Scan for the cell matching the given text and deliver its (X, Y) coordinate at center. 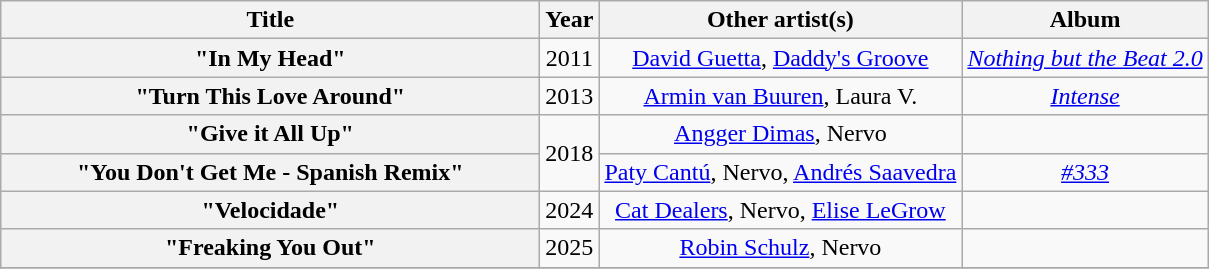
2011 (570, 58)
Cat Dealers, Nervo, Elise LeGrow (780, 210)
Title (270, 20)
Album (1085, 20)
David Guetta, Daddy's Groove (780, 58)
"Velocidade" (270, 210)
2024 (570, 210)
"You Don't Get Me - Spanish Remix" (270, 172)
Angger Dimas, Nervo (780, 134)
Year (570, 20)
"Freaking You Out" (270, 248)
2025 (570, 248)
Nothing but the Beat 2.0 (1085, 58)
2018 (570, 153)
"Give it All Up" (270, 134)
Other artist(s) (780, 20)
"Turn This Love Around" (270, 96)
Armin van Buuren, Laura V. (780, 96)
#333 (1085, 172)
2013 (570, 96)
"In My Head" (270, 58)
Intense (1085, 96)
Robin Schulz, Nervo (780, 248)
Paty Cantú, Nervo, Andrés Saavedra (780, 172)
